Pinpoint the cell where the given text exists, returning its (x, y) midpoint coordinate. 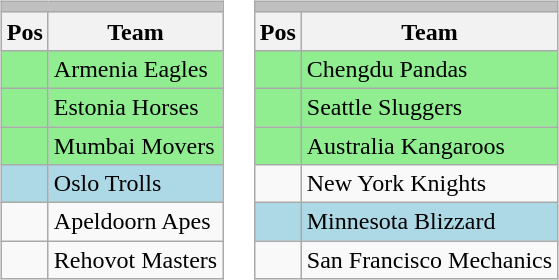
Australia Kangaroos (429, 145)
Oslo Trolls (135, 184)
San Francisco Mechanics (429, 260)
New York Knights (429, 184)
Armenia Eagles (135, 69)
Estonia Horses (135, 107)
Chengdu Pandas (429, 69)
Mumbai Movers (135, 145)
Minnesota Blizzard (429, 222)
Rehovot Masters (135, 260)
Seattle Sluggers (429, 107)
Apeldoorn Apes (135, 222)
